Capture the cell that displays the provided text and extract its (x, y) central coordinate. 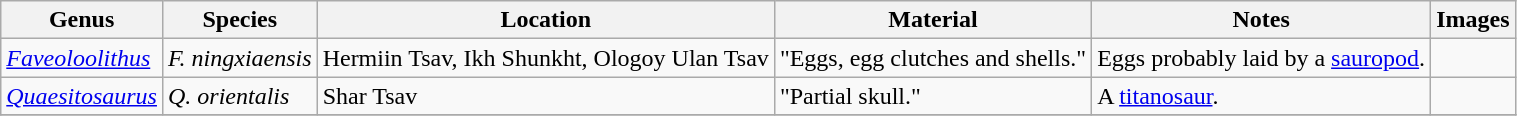
Images (1473, 20)
A titanosaur. (1262, 96)
Shar Tsav (546, 96)
Species (240, 20)
Location (546, 20)
"Partial skull." (932, 96)
Quaesitosaurus (82, 96)
F. ningxiaensis (240, 58)
"Eggs, egg clutches and shells." (932, 58)
Eggs probably laid by a sauropod. (1262, 58)
Hermiin Tsav, Ikh Shunkht, Ologoy Ulan Tsav (546, 58)
Q. orientalis (240, 96)
Genus (82, 20)
Material (932, 20)
Notes (1262, 20)
Faveoloolithus (82, 58)
